Return [x, y] of the center of cell containing provided text 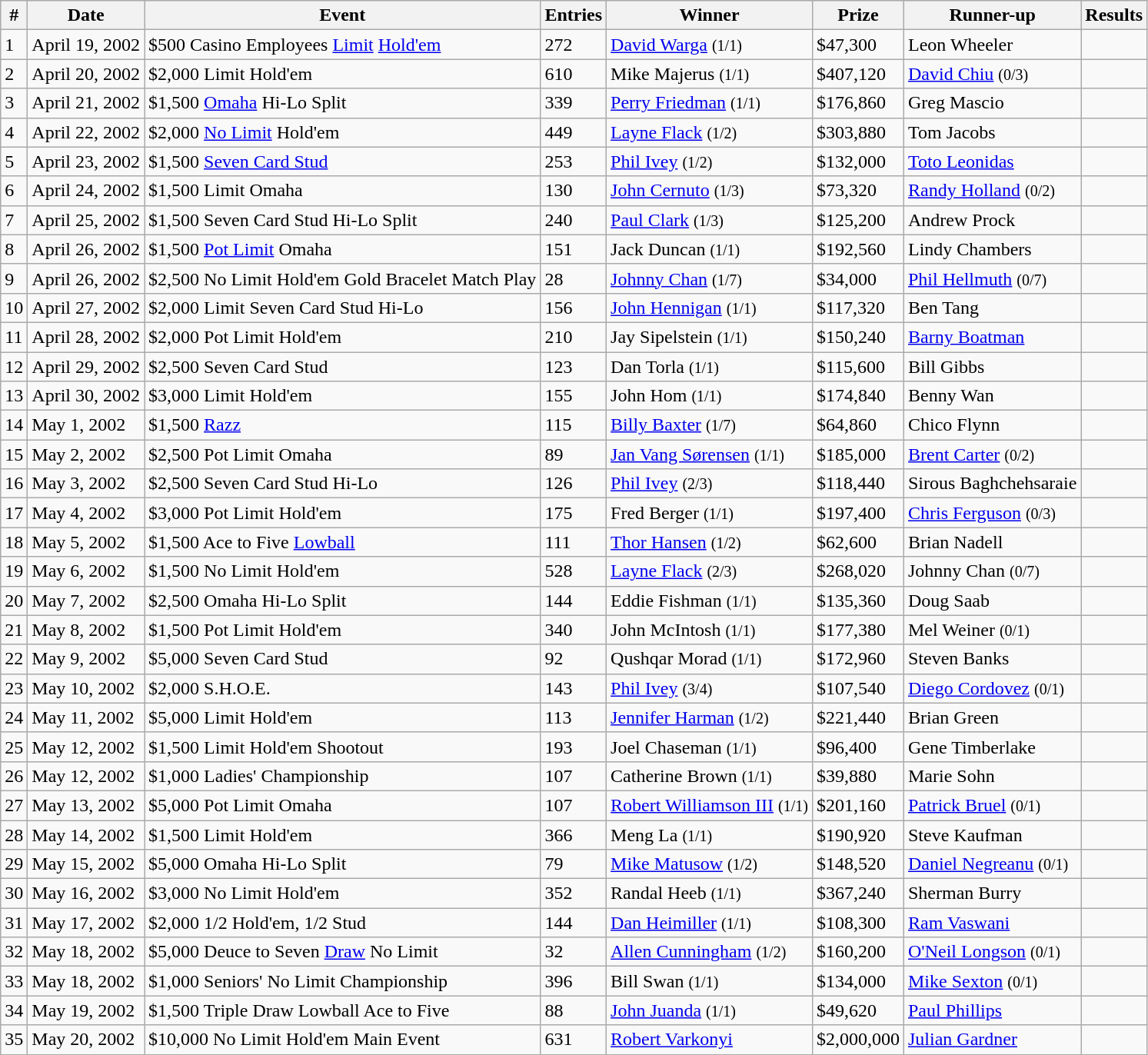
Doug Saab [992, 601]
$62,600 [858, 542]
Lindy Chambers [992, 249]
$2,000 Pot Limit Hold'em [343, 337]
# [14, 15]
Mel Weiner (0/1) [992, 630]
31 [14, 923]
89 [574, 454]
113 [574, 717]
3 [14, 103]
$108,300 [858, 923]
19 [14, 571]
Runner-up [992, 15]
Bill Gibbs [992, 367]
$49,620 [858, 1010]
Phil Ivey (1/2) [710, 161]
$2,000 1/2 Hold'em, 1/2 Stud [343, 923]
240 [574, 220]
Mike Matusow (1/2) [710, 864]
Event [343, 15]
193 [574, 747]
$303,880 [858, 132]
John McIntosh (1/1) [710, 630]
Phil Hellmuth (0/7) [992, 278]
17 [14, 513]
April 28, 2002 [86, 337]
1 [14, 45]
92 [574, 659]
18 [14, 542]
Catherine Brown (1/1) [710, 776]
May 15, 2002 [86, 864]
Daniel Negreanu (0/1) [992, 864]
April 27, 2002 [86, 308]
11 [14, 337]
$73,320 [858, 191]
Mike Majerus (1/1) [710, 74]
Leon Wheeler [992, 45]
Johnny Chan (0/7) [992, 571]
35 [14, 1040]
May 8, 2002 [86, 630]
Phil Ivey (3/4) [710, 688]
April 30, 2002 [86, 396]
Greg Mascio [992, 103]
John Cernuto (1/3) [710, 191]
$2,500 Seven Card Stud Hi-Lo [343, 484]
Barny Boatman [992, 337]
6 [14, 191]
Julian Gardner [992, 1040]
$1,500 Pot Limit Omaha [343, 249]
88 [574, 1010]
$2,500 Seven Card Stud [343, 367]
$2,000 Limit Hold'em [343, 74]
$3,000 Limit Hold'em [343, 396]
$201,160 [858, 805]
123 [574, 367]
155 [574, 396]
$132,000 [858, 161]
Ben Tang [992, 308]
David Chiu (0/3) [992, 74]
175 [574, 513]
27 [14, 805]
449 [574, 132]
Jack Duncan (1/1) [710, 249]
33 [14, 981]
$1,500 Seven Card Stud Hi-Lo Split [343, 220]
$5,000 Limit Hold'em [343, 717]
$197,400 [858, 513]
Joel Chaseman (1/1) [710, 747]
Qushqar Morad (1/1) [710, 659]
$1,500 Pot Limit Hold'em [343, 630]
Steven Banks [992, 659]
May 9, 2002 [86, 659]
210 [574, 337]
Layne Flack (1/2) [710, 132]
Sherman Burry [992, 894]
May 7, 2002 [86, 601]
Bill Swan (1/1) [710, 981]
May 17, 2002 [86, 923]
13 [14, 396]
29 [14, 864]
Perry Friedman (1/1) [710, 103]
272 [574, 45]
David Warga (1/1) [710, 45]
April 23, 2002 [86, 161]
20 [14, 601]
May 2, 2002 [86, 454]
Chris Ferguson (0/3) [992, 513]
528 [574, 571]
$160,200 [858, 952]
April 25, 2002 [86, 220]
34 [14, 1010]
$125,200 [858, 220]
$2,000 Limit Seven Card Stud Hi-Lo [343, 308]
$1,000 Seniors' No Limit Championship [343, 981]
$190,920 [858, 834]
$135,360 [858, 601]
May 5, 2002 [86, 542]
340 [574, 630]
$5,000 Pot Limit Omaha [343, 805]
253 [574, 161]
$176,860 [858, 103]
12 [14, 367]
$172,960 [858, 659]
143 [574, 688]
4 [14, 132]
Billy Baxter (1/7) [710, 425]
$2,500 No Limit Hold'em Gold Bracelet Match Play [343, 278]
22 [14, 659]
Robert Varkonyi [710, 1040]
Entries [574, 15]
May 19, 2002 [86, 1010]
21 [14, 630]
Tom Jacobs [992, 132]
Layne Flack (2/3) [710, 571]
$47,300 [858, 45]
151 [574, 249]
Jay Sipelstein (1/1) [710, 337]
$3,000 Pot Limit Hold'em [343, 513]
$118,440 [858, 484]
O'Neil Longson (0/1) [992, 952]
May 6, 2002 [86, 571]
John Hom (1/1) [710, 396]
Steve Kaufman [992, 834]
Brent Carter (0/2) [992, 454]
$367,240 [858, 894]
$1,500 No Limit Hold'em [343, 571]
April 21, 2002 [86, 103]
$117,320 [858, 308]
May 4, 2002 [86, 513]
Jan Vang Sørensen (1/1) [710, 454]
$39,880 [858, 776]
Randal Heeb (1/1) [710, 894]
8 [14, 249]
Paul Clark (1/3) [710, 220]
May 3, 2002 [86, 484]
5 [14, 161]
$2,000 No Limit Hold'em [343, 132]
April 22, 2002 [86, 132]
Johnny Chan (1/7) [710, 278]
$1,500 Triple Draw Lowball Ace to Five [343, 1010]
339 [574, 103]
$10,000 No Limit Hold'em Main Event [343, 1040]
Dan Heimiller (1/1) [710, 923]
April 20, 2002 [86, 74]
$500 Casino Employees Limit Hold'em [343, 45]
Ram Vaswani [992, 923]
Date [86, 15]
Sirous Baghchehsaraie [992, 484]
$1,500 Ace to Five Lowball [343, 542]
$148,520 [858, 864]
156 [574, 308]
May 11, 2002 [86, 717]
30 [14, 894]
$2,000 S.H.O.E. [343, 688]
$1,000 Ladies' Championship [343, 776]
Phil Ivey (2/3) [710, 484]
May 13, 2002 [86, 805]
610 [574, 74]
May 14, 2002 [86, 834]
Results [1114, 15]
$1,500 Seven Card Stud [343, 161]
Dan Torla (1/1) [710, 367]
May 16, 2002 [86, 894]
$185,000 [858, 454]
Jennifer Harman (1/2) [710, 717]
2 [14, 74]
16 [14, 484]
$5,000 Omaha Hi-Lo Split [343, 864]
April 24, 2002 [86, 191]
Allen Cunningham (1/2) [710, 952]
April 29, 2002 [86, 367]
May 10, 2002 [86, 688]
$2,000,000 [858, 1040]
$34,000 [858, 278]
15 [14, 454]
Gene Timberlake [992, 747]
$1,500 Limit Omaha [343, 191]
352 [574, 894]
$2,500 Pot Limit Omaha [343, 454]
$3,000 No Limit Hold'em [343, 894]
Meng La (1/1) [710, 834]
Prize [858, 15]
$115,600 [858, 367]
Chico Flynn [992, 425]
26 [14, 776]
$1,500 Omaha Hi-Lo Split [343, 103]
$96,400 [858, 747]
396 [574, 981]
$174,840 [858, 396]
9 [14, 278]
366 [574, 834]
126 [574, 484]
Patrick Bruel (0/1) [992, 805]
John Juanda (1/1) [710, 1010]
$1,500 Limit Hold'em Shootout [343, 747]
Fred Berger (1/1) [710, 513]
7 [14, 220]
$134,000 [858, 981]
115 [574, 425]
Benny Wan [992, 396]
$407,120 [858, 74]
Thor Hansen (1/2) [710, 542]
Diego Cordovez (0/1) [992, 688]
Winner [710, 15]
$221,440 [858, 717]
Randy Holland (0/2) [992, 191]
Andrew Prock [992, 220]
$107,540 [858, 688]
$5,000 Deuce to Seven Draw No Limit [343, 952]
John Hennigan (1/1) [710, 308]
May 1, 2002 [86, 425]
April 19, 2002 [86, 45]
$150,240 [858, 337]
Paul Phillips [992, 1010]
23 [14, 688]
79 [574, 864]
Brian Nadell [992, 542]
Robert Williamson III (1/1) [710, 805]
$268,020 [858, 571]
10 [14, 308]
$5,000 Seven Card Stud [343, 659]
$177,380 [858, 630]
$1,500 Razz [343, 425]
25 [14, 747]
Marie Sohn [992, 776]
Mike Sexton (0/1) [992, 981]
$1,500 Limit Hold'em [343, 834]
24 [14, 717]
$2,500 Omaha Hi-Lo Split [343, 601]
130 [574, 191]
Eddie Fishman (1/1) [710, 601]
Brian Green [992, 717]
$192,560 [858, 249]
14 [14, 425]
Toto Leonidas [992, 161]
May 20, 2002 [86, 1040]
$64,860 [858, 425]
111 [574, 542]
631 [574, 1040]
